Capture the cell that displays the provided text and extract its [x, y] central coordinate. 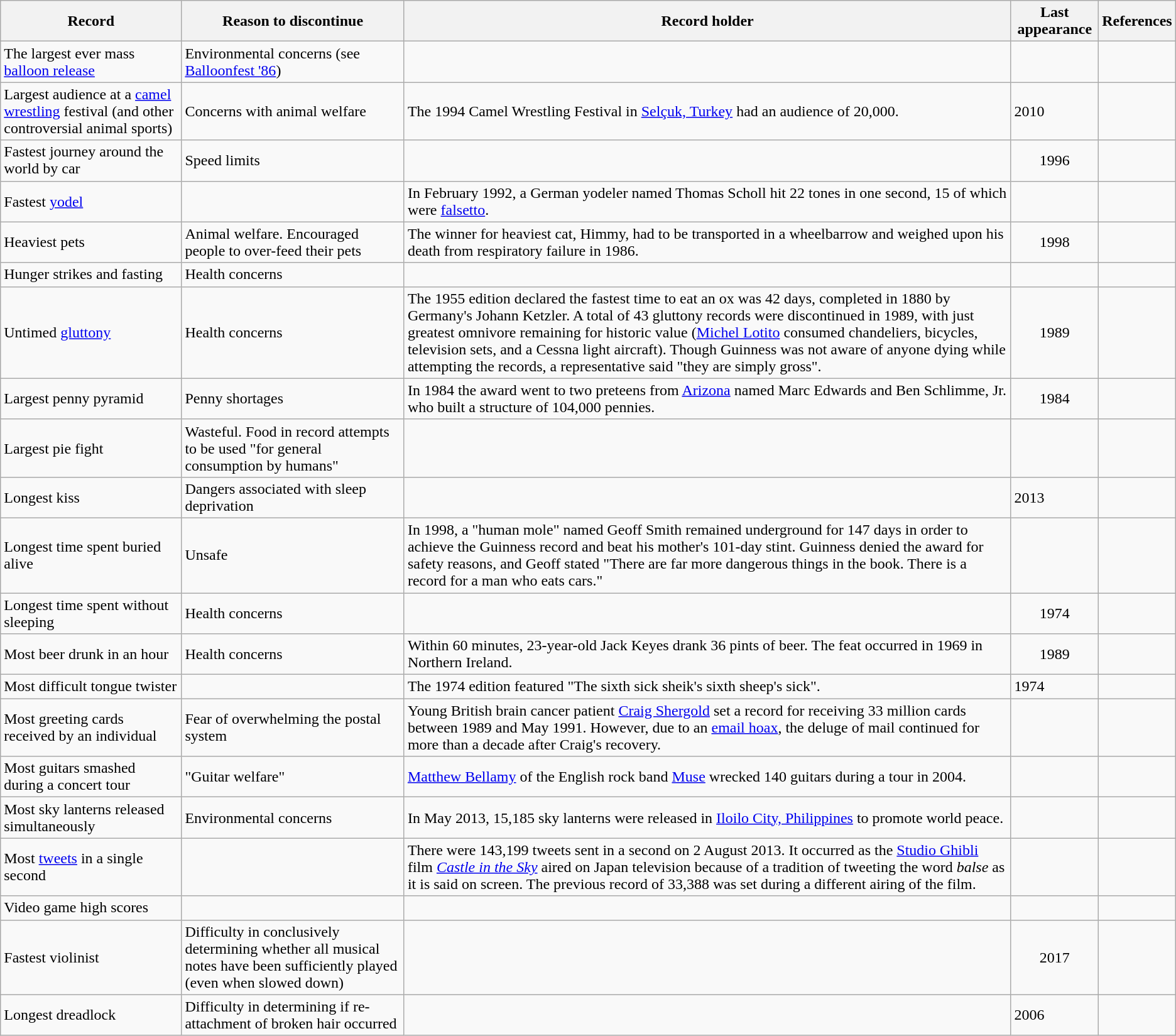
2013 [1055, 498]
Reason to discontinue [293, 21]
Most guitars smashed during a concert tour [91, 777]
Most tweets in a single second [91, 867]
The 1974 edition featured "The sixth sick sheik's sixth sheep's sick". [707, 687]
"Guitar welfare" [293, 777]
Matthew Bellamy of the English rock band Muse wrecked 140 guitars during a tour in 2004. [707, 777]
Speed limits [293, 161]
Fastest yodel [91, 201]
Most difficult tongue twister [91, 687]
Environmental concerns [293, 818]
Within 60 minutes, 23-year-old Jack Keyes drank 36 pints of beer. The feat occurred in 1969 in Northern Ireland. [707, 655]
Difficulty in determining if re-attachment of broken hair occurred [293, 1015]
The winner for heaviest cat, Himmy, had to be transported in a wheelbarrow and weighed upon his death from respiratory failure in 1986. [707, 243]
Longest time spent without sleeping [91, 613]
Heaviest pets [91, 243]
Animal welfare. Encouraged people to over-feed their pets [293, 243]
Fastest journey around the world by car [91, 161]
Record [91, 21]
Wasteful. Food in record attempts to be used "for general consumption by humans" [293, 448]
In 1984 the award went to two preteens from Arizona named Marc Edwards and Ben Schlimme, Jr. who built a structure of 104,000 pennies. [707, 398]
References [1137, 21]
Most greeting cards received by an individual [91, 728]
Longest dreadlock [91, 1015]
Penny shortages [293, 398]
Most beer drunk in an hour [91, 655]
2017 [1055, 957]
Fastest violinist [91, 957]
Dangers associated with sleep deprivation [293, 498]
In February 1992, a German yodeler named Thomas Scholl hit 22 tones in one second, 15 of which were falsetto. [707, 201]
1996 [1055, 161]
Last appearance [1055, 21]
Largest pie fight [91, 448]
1984 [1055, 398]
2006 [1055, 1015]
Largest penny pyramid [91, 398]
Unsafe [293, 555]
Largest audience at a camel wrestling festival (and other controversial animal sports) [91, 111]
Untimed gluttony [91, 332]
Fear of overwhelming the postal system [293, 728]
Hunger strikes and fasting [91, 275]
The largest ever mass balloon release [91, 62]
Environmental concerns (see Balloonfest '86) [293, 62]
Most sky lanterns released simultaneously [91, 818]
The 1994 Camel Wrestling Festival in Selçuk, Turkey had an audience of 20,000. [707, 111]
2010 [1055, 111]
Record holder [707, 21]
1998 [1055, 243]
Longest time spent buried alive [91, 555]
In May 2013, 15,185 sky lanterns were released in Iloilo City, Philippines to promote world peace. [707, 818]
Longest kiss [91, 498]
Difficulty in conclusively determining whether all musical notes have been sufficiently played (even when slowed down) [293, 957]
Video game high scores [91, 908]
Concerns with animal welfare [293, 111]
